Pinpoint the cell where the given text exists, returning its [X, Y] midpoint coordinate. 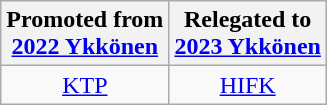
HIFK [248, 85]
Relegated to2023 Ykkönen [248, 34]
Promoted from2022 Ykkönen [85, 34]
KTP [85, 85]
